Extract the (x, y) coordinate from the center of the cell holding the provided text.  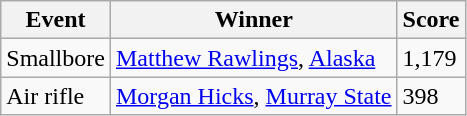
Air rifle (56, 96)
Smallbore (56, 58)
Event (56, 20)
1,179 (431, 58)
Winner (254, 20)
Score (431, 20)
Morgan Hicks, Murray State (254, 96)
398 (431, 96)
Matthew Rawlings, Alaska (254, 58)
